Output the [X, Y] coordinate of the center of the cell containing the given text.  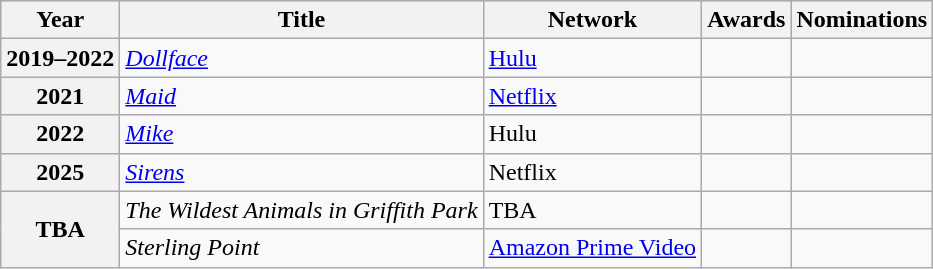
Year [60, 20]
Maid [302, 96]
2022 [60, 134]
Sirens [302, 172]
Awards [746, 20]
Sterling Point [302, 248]
2021 [60, 96]
The Wildest Animals in Griffith Park [302, 210]
Amazon Prime Video [592, 248]
Network [592, 20]
Dollface [302, 58]
Mike [302, 134]
2025 [60, 172]
Nominations [862, 20]
Title [302, 20]
2019–2022 [60, 58]
